Return (x, y) of the center of cell containing provided text 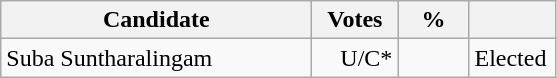
Votes (355, 20)
% (434, 20)
Elected (512, 58)
Candidate (156, 20)
U/C* (355, 58)
Suba Suntharalingam (156, 58)
